Provide the (X, Y) coordinate of the cell's center where the given text is located.  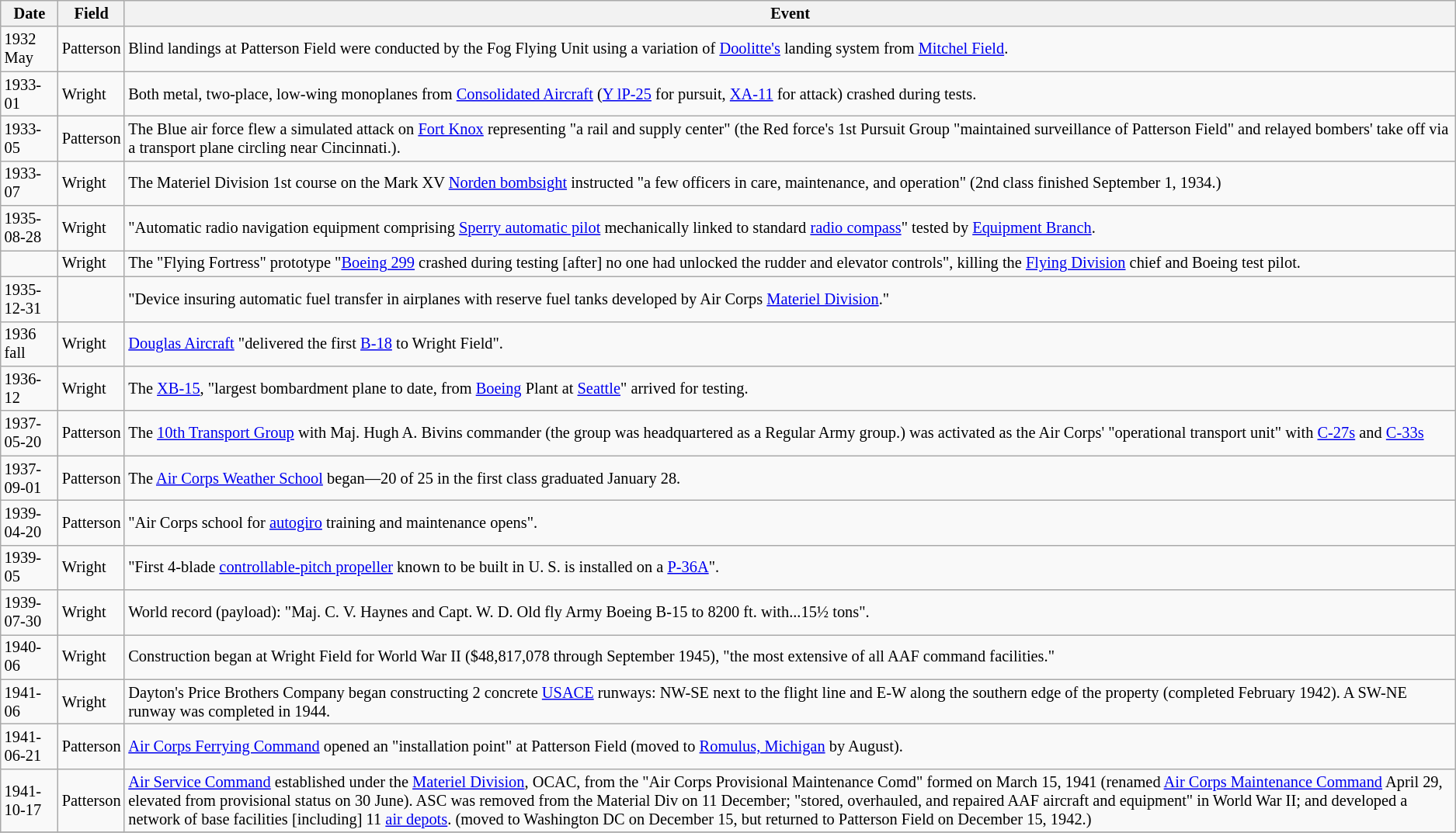
1939-07-30 (30, 613)
1937-05-20 (30, 433)
Construction began at Wright Field for World War II ($48,817,078 through September 1945), "the most extensive of all AAF command facilities." (790, 657)
1935-08-28 (30, 228)
1933-05 (30, 138)
1937-09-01 (30, 478)
1940-06 (30, 657)
1933-07 (30, 183)
1933-01 (30, 94)
Blind landings at Patterson Field were conducted by the Fog Flying Unit using a variation of Doolitte's landing system from Mitchel Field. (790, 49)
1939-04-20 (30, 522)
The Air Corps Weather School began—20 of 25 in the first class graduated January 28. (790, 478)
1936-12 (30, 388)
1935-12-31 (30, 299)
Field (92, 13)
Event (790, 13)
"Automatic radio navigation equipment comprising Sperry automatic pilot mechanically linked to standard radio compass" tested by Equipment Branch. (790, 228)
Date (30, 13)
World record (payload): "Maj. C. V. Haynes and Capt. W. D. Old fly Army Boeing B-15 to 8200 ft. with...15½ tons". (790, 613)
1941-06-21 (30, 746)
The XB-15, "largest bombardment plane to date, from Boeing Plant at Seattle" arrived for testing. (790, 388)
"Air Corps school for autogiro training and maintenance opens". (790, 522)
1936 fall (30, 344)
1941-06 (30, 702)
1932 May (30, 49)
"Device insuring automatic fuel transfer in airplanes with reserve fuel tanks developed by Air Corps Materiel Division." (790, 299)
1939-05 (30, 567)
"First 4-blade controllable-pitch propeller known to be built in U. S. is installed on a P-36A". (790, 567)
1941-10-17 (30, 800)
Both metal, two-place, low-wing monoplanes from Consolidated Aircraft (Y lP-25 for pursuit, XA-11 for attack) crashed during tests. (790, 94)
Douglas Aircraft "delivered the first B-18 to Wright Field". (790, 344)
Air Corps Ferrying Command opened an "installation point" at Patterson Field (moved to Romulus, Michigan by August). (790, 746)
